Return the [x, y] coordinate for the center point of the cell that contains the specified text.  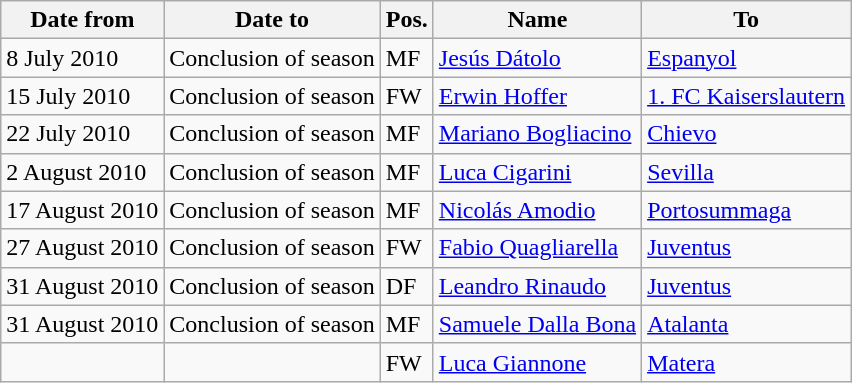
Sevilla [746, 172]
Matera [746, 362]
Jesús Dátolo [537, 58]
2 August 2010 [82, 172]
Luca Cigarini [537, 172]
15 July 2010 [82, 96]
Name [537, 20]
1. FC Kaiserslautern [746, 96]
22 July 2010 [82, 134]
Espanyol [746, 58]
DF [406, 286]
Samuele Dalla Bona [537, 324]
Atalanta [746, 324]
Chievo [746, 134]
Date to [272, 20]
Fabio Quagliarella [537, 248]
To [746, 20]
Date from [82, 20]
17 August 2010 [82, 210]
Mariano Bogliacino [537, 134]
Portosummaga [746, 210]
Nicolás Amodio [537, 210]
Leandro Rinaudo [537, 286]
Erwin Hoffer [537, 96]
27 August 2010 [82, 248]
Luca Giannone [537, 362]
Pos. [406, 20]
8 July 2010 [82, 58]
